Pinpoint the cell where the given text exists, returning its (x, y) midpoint coordinate. 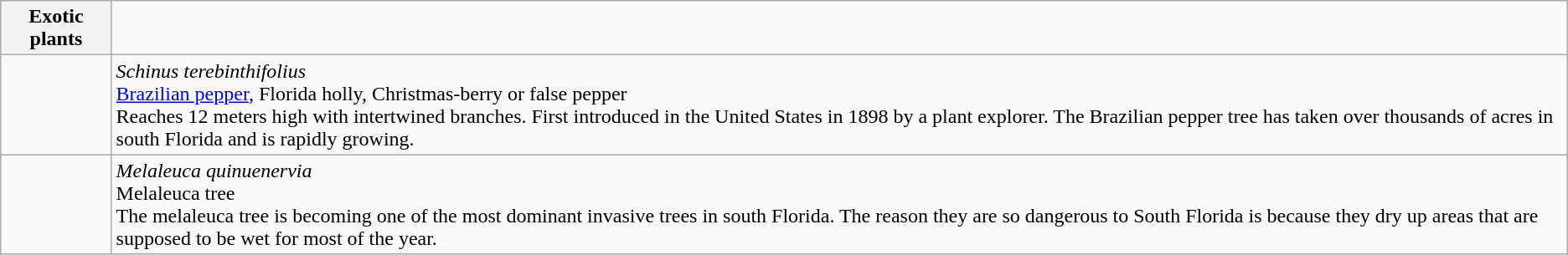
Exotic plants (56, 28)
